Detect which cell encompasses the target text, then output its [X, Y] center coordinate. 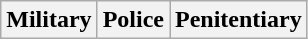
Penitentiary [239, 20]
Police [133, 20]
Military [49, 20]
